Capture the cell that displays the provided text and extract its [x, y] central coordinate. 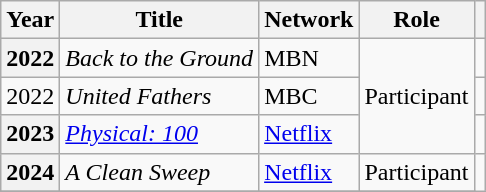
Title [160, 20]
United Fathers [160, 96]
MBC [309, 96]
Network [309, 20]
Physical: 100 [160, 134]
MBN [309, 58]
Role [416, 20]
Back to the Ground [160, 58]
A Clean Sweep [160, 172]
2024 [30, 172]
2023 [30, 134]
Year [30, 20]
